Detect which cell encompasses the target text, then output its [x, y] center coordinate. 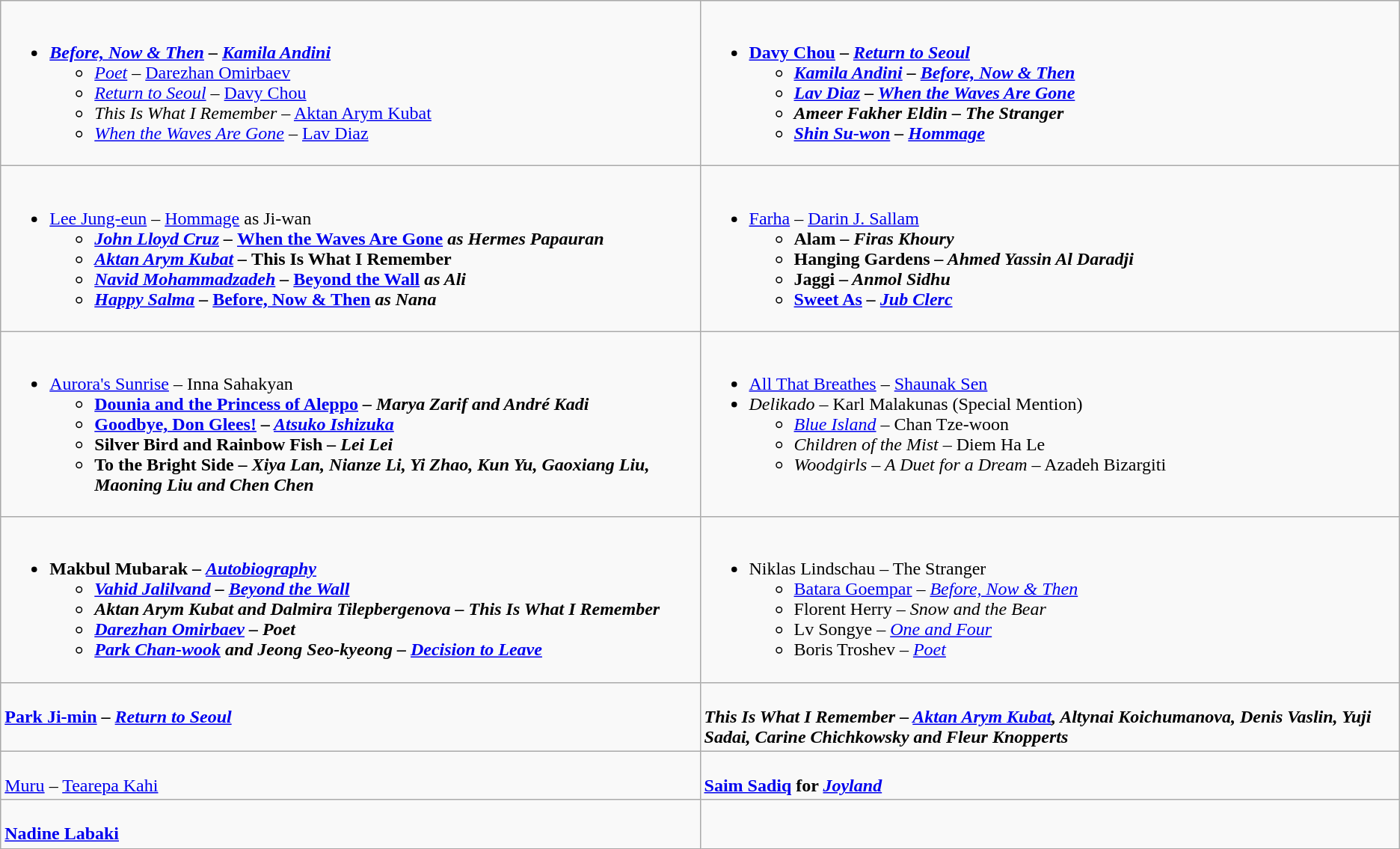
Park Ji-min – Return to Seoul [350, 717]
Niklas Lindschau – The Stranger Batara Goempar – Before, Now & Then Florent Herry – Snow and the Bear Lv Songye – One and Four Boris Troshev – Poet [1050, 600]
Saim Sadiq for Joyland [1050, 775]
This Is What I Remember – Aktan Arym Kubat, Altynai Koichumanova, Denis Vaslin, Yuji Sadai, Carine Chichkowsky and Fleur Knopperts [1050, 717]
Muru – Tearepa Kahi [350, 775]
Nadine Labaki [350, 824]
Farha – Darin J. Sallam Alam – Firas Khoury Hanging Gardens – Ahmed Yassin Al Daradji Jaggi – Anmol Sidhu Sweet As – Jub Clerc [1050, 248]
